Search for the cell housing the specified text and yield its (X, Y) center coordinate. 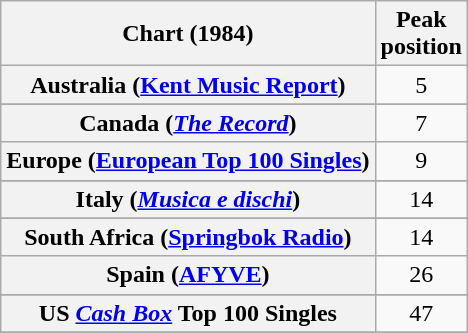
Italy (Musica e dischi) (188, 199)
9 (421, 161)
5 (421, 85)
Peakposition (421, 34)
Chart (1984) (188, 34)
Spain (AFYVE) (188, 275)
26 (421, 275)
Australia (Kent Music Report) (188, 85)
47 (421, 313)
South Africa (Springbok Radio) (188, 237)
Canada (The Record) (188, 123)
US Cash Box Top 100 Singles (188, 313)
7 (421, 123)
Europe (European Top 100 Singles) (188, 161)
